Return [X, Y] of the center of cell containing provided text 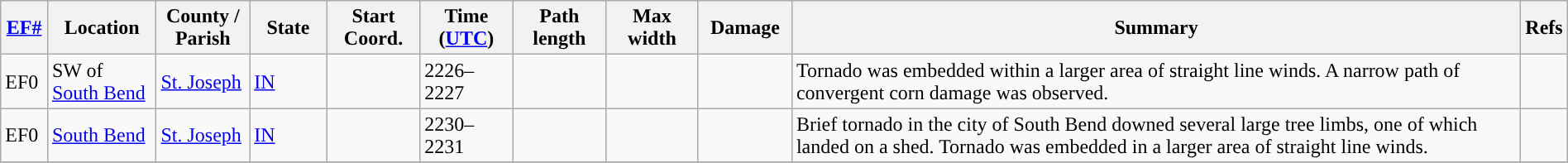
County / Parish [203, 28]
2230–2231 [466, 136]
Tornado was embedded within a larger area of straight line winds. A narrow path of convergent corn damage was observed. [1156, 81]
Path length [559, 28]
State [289, 28]
Refs [1545, 28]
EF# [25, 28]
Time (UTC) [466, 28]
Summary [1156, 28]
Start Coord. [374, 28]
2226–2227 [466, 81]
SW of South Bend [102, 81]
Location [102, 28]
Damage [744, 28]
South Bend [102, 136]
Max width [652, 28]
